Search for the cell housing the specified text and yield its (X, Y) center coordinate. 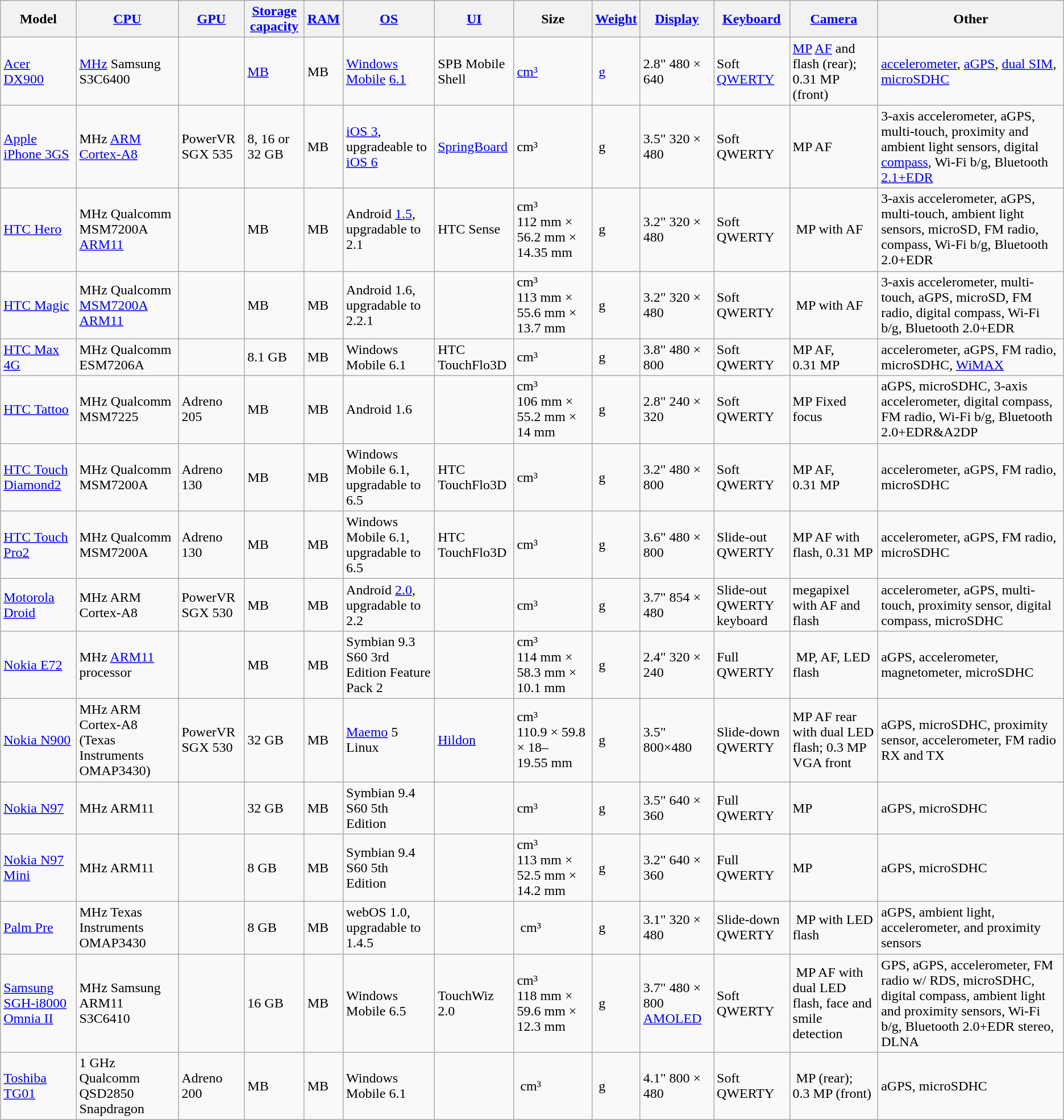
OS (389, 19)
Symbian 9.3 S60 3rd Edition Feature Pack 2 (389, 665)
3.5" 640 × 360 (676, 808)
MHz Qualcomm MSM7225 (127, 409)
Nokia E72 (39, 665)
Apple iPhone 3GS (39, 147)
HTC Touch Pro2 (39, 544)
16 GB (274, 1004)
TouchWiz 2.0 (474, 1004)
CPU (127, 19)
Model (39, 19)
cm³106 mm × 55.2 mm × 14 mm (553, 409)
MHz ARM Cortex-A8 (Texas Instruments OMAP3430) (127, 740)
MP with LED flash (834, 928)
3.8" 480 × 800 (676, 357)
3.2" 640 × 360 (676, 868)
accelerometer, aGPS, dual SIM, microSDHC (971, 72)
MHz ARM11 processor (127, 665)
MP Fixed focus (834, 409)
aGPS, ambient light, accelerometer, and proximity sensors (971, 928)
UI (474, 19)
MP, AF, LED flash (834, 665)
cm³114 mm × 58.3 mm × 10.1 mm (553, 665)
3.7" 480 × 800 AMOLED (676, 1004)
GPU (211, 19)
3.6" 480 × 800 (676, 544)
SPB Mobile Shell (474, 72)
accelerometer, aGPS, multi-touch, proximity sensor, digital compass, microSDHC (971, 605)
HTC Magic (39, 305)
accelerometer, aGPS, FM radio, microSDHC, WiMAX (971, 357)
Adreno 205 (211, 409)
aGPS, accelerometer, magnetometer, microSDHC (971, 665)
MHz Samsung ARM11 S3C6410 (127, 1004)
iOS 3, upgradeable to iOS 6 (389, 147)
3.1" 320 × 480 (676, 928)
RAM (323, 19)
cm³110.9 × 59.8 × 18–19.55 mm (553, 740)
Windows Mobile 6.5 (389, 1004)
Other (971, 19)
Adreno 200 (211, 1086)
Size (553, 19)
3-axis accelerometer, aGPS, multi-touch, proximity and ambient light sensors, digital compass, Wi-Fi b/g, Bluetooth 2.1+EDR (971, 147)
3.5" 800×480 (676, 740)
Acer DX900 (39, 72)
Samsung SGH-i8000 Omnia II (39, 1004)
Hildon (474, 740)
MP (rear); 0.3 MP (front) (834, 1086)
webOS 1.0, upgradable to 1.4.5 (389, 928)
MP AF and flash (rear); 0.31 MP (front) (834, 72)
2.4" 320 × 240 (676, 665)
Motorola Droid (39, 605)
Nokia N97 Mini (39, 868)
GPS, aGPS, accelerometer, FM radio w/ RDS, microSDHC, digital compass, ambient light and proximity sensors, Wi-Fi b/g, Bluetooth 2.0+EDR stereo, DLNA (971, 1004)
HTC Tattoo (39, 409)
2.8" 480 × 640 (676, 72)
cm³112 mm × 56.2 mm × 14.35 mm (553, 230)
MP AF (834, 147)
MHz Samsung S3C6400 (127, 72)
MP AF with dual LED flash, face and smile detection (834, 1004)
MP AF with flash, 0.31 MP (834, 544)
aGPS, microSDHC, proximity sensor, accelerometer, FM radio RX and TX (971, 740)
Android 2.0, upgradable to 2.2 (389, 605)
megapixel with AF and flash (834, 605)
Weight (616, 19)
Storage capacity (274, 19)
Slide-out QWERTY (752, 544)
Android 1.6, upgradable to 2.2.1 (389, 305)
Toshiba TG01 (39, 1086)
3.2" 480 × 800 (676, 477)
8, 16 or 32 GB (274, 147)
cm³ 113 mm × 52.5 mm × 14.2 mm (553, 868)
Nokia N900 (39, 740)
MHz Qualcomm ESM7206A (127, 357)
HTC Max 4G (39, 357)
1 GHz Qualcomm QSD2850 Snapdragon (127, 1086)
HTC Hero (39, 230)
3-axis accelerometer, aGPS, multi-touch, ambient light sensors, microSD, FM radio, compass, Wi-Fi b/g, Bluetooth 2.0+EDR (971, 230)
Keyboard (752, 19)
3-axis accelerometer, multi-touch, aGPS, microSD, FM radio, digital compass, Wi-Fi b/g, Bluetooth 2.0+EDR (971, 305)
4.1" 800 × 480 (676, 1086)
HTC Sense (474, 230)
3.5" 320 × 480 (676, 147)
Palm Pre (39, 928)
Android 1.6 (389, 409)
cm³ 118 mm × 59.6 mm × 12.3 mm (553, 1004)
8.1 GB (274, 357)
Camera (834, 19)
SpringBoard (474, 147)
HTC Touch Diamond2 (39, 477)
2.8" 240 × 320 (676, 409)
PowerVR SGX 535 (211, 147)
MHz Texas Instruments OMAP3430 (127, 928)
Slide-out QWERTY keyboard (752, 605)
Maemo 5 Linux (389, 740)
Nokia N97 (39, 808)
Android 1.5, upgradable to 2.1 (389, 230)
Display (676, 19)
cm³113 mm × 55.6 mm × 13.7 mm (553, 305)
3.7" 854 × 480 (676, 605)
aGPS, microSDHC, 3-axis accelerometer, digital compass, FM radio, Wi-Fi b/g, Bluetooth 2.0+EDR&A2DP (971, 409)
MP AF rear with dual LED flash; 0.3 MP VGA front (834, 740)
